Extract the [X, Y] coordinate from the center of the cell holding the provided text.  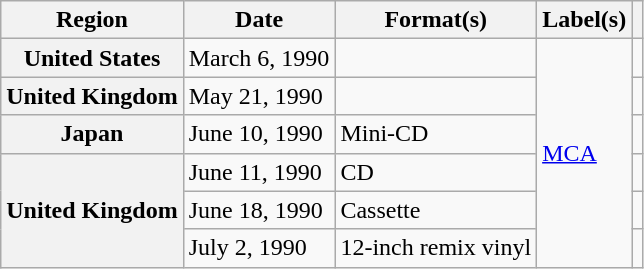
June 18, 1990 [259, 210]
Label(s) [584, 20]
Format(s) [436, 20]
MCA [584, 153]
May 21, 1990 [259, 96]
July 2, 1990 [259, 248]
Japan [92, 134]
12-inch remix vinyl [436, 248]
Cassette [436, 210]
Region [92, 20]
CD [436, 172]
June 11, 1990 [259, 172]
Date [259, 20]
June 10, 1990 [259, 134]
Mini-CD [436, 134]
United States [92, 58]
March 6, 1990 [259, 58]
